Find where the given text appears and provide that cell's center as [X, Y] coordinate. 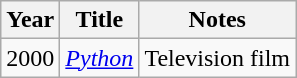
Television film [218, 58]
Year [30, 20]
Python [100, 58]
2000 [30, 58]
Notes [218, 20]
Title [100, 20]
